Output the (X, Y) coordinate of the center of the cell containing the given text.  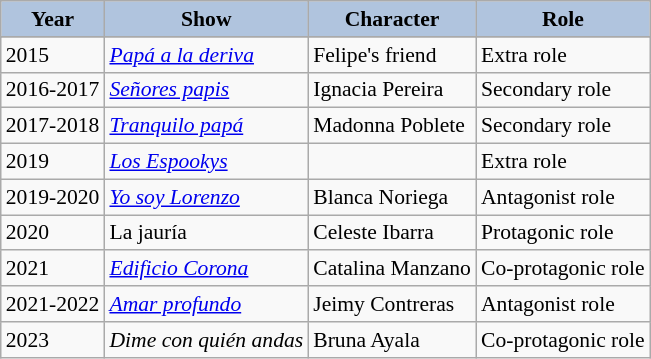
2019-2020 (53, 197)
Yo soy Lorenzo (206, 197)
Bruna Ayala (392, 340)
2017-2018 (53, 126)
Character (392, 19)
Protagonic role (563, 233)
2020 (53, 233)
2023 (53, 340)
Year (53, 19)
2021 (53, 269)
Jeimy Contreras (392, 304)
Los Espookys (206, 162)
Role (563, 19)
Show (206, 19)
Ignacia Pereira (392, 90)
Dime con quién andas (206, 340)
Edificio Corona (206, 269)
Tranquilo papá (206, 126)
Señores papis (206, 90)
Felipe's friend (392, 55)
Catalina Manzano (392, 269)
2015 (53, 55)
Madonna Poblete (392, 126)
Amar profundo (206, 304)
2016-2017 (53, 90)
Papá a la deriva (206, 55)
2021-2022 (53, 304)
Blanca Noriega (392, 197)
Celeste Ibarra (392, 233)
La jauría (206, 233)
2019 (53, 162)
